Pinpoint the cell where the given text exists, returning its [x, y] midpoint coordinate. 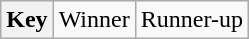
Winner [94, 20]
Key [27, 20]
Runner-up [192, 20]
